Return the [X, Y] coordinate for the center point of the cell that contains the specified text.  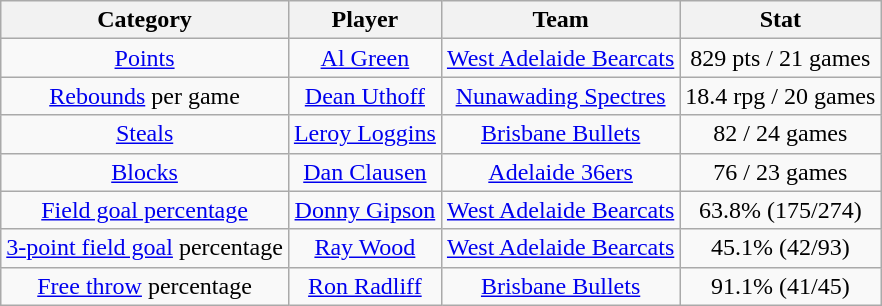
Steals [145, 134]
829 pts / 21 games [780, 58]
63.8% (175/274) [780, 210]
Stat [780, 20]
Player [364, 20]
Blocks [145, 172]
Al Green [364, 58]
Donny Gipson [364, 210]
45.1% (42/93) [780, 248]
Points [145, 58]
18.4 rpg / 20 games [780, 96]
76 / 23 games [780, 172]
Field goal percentage [145, 210]
Rebounds per game [145, 96]
91.1% (41/45) [780, 286]
Nunawading Spectres [560, 96]
Dean Uthoff [364, 96]
Category [145, 20]
3-point field goal percentage [145, 248]
Dan Clausen [364, 172]
Free throw percentage [145, 286]
Adelaide 36ers [560, 172]
Leroy Loggins [364, 134]
Team [560, 20]
82 / 24 games [780, 134]
Ray Wood [364, 248]
Ron Radliff [364, 286]
